Pinpoint the cell where the given text exists, returning its (X, Y) midpoint coordinate. 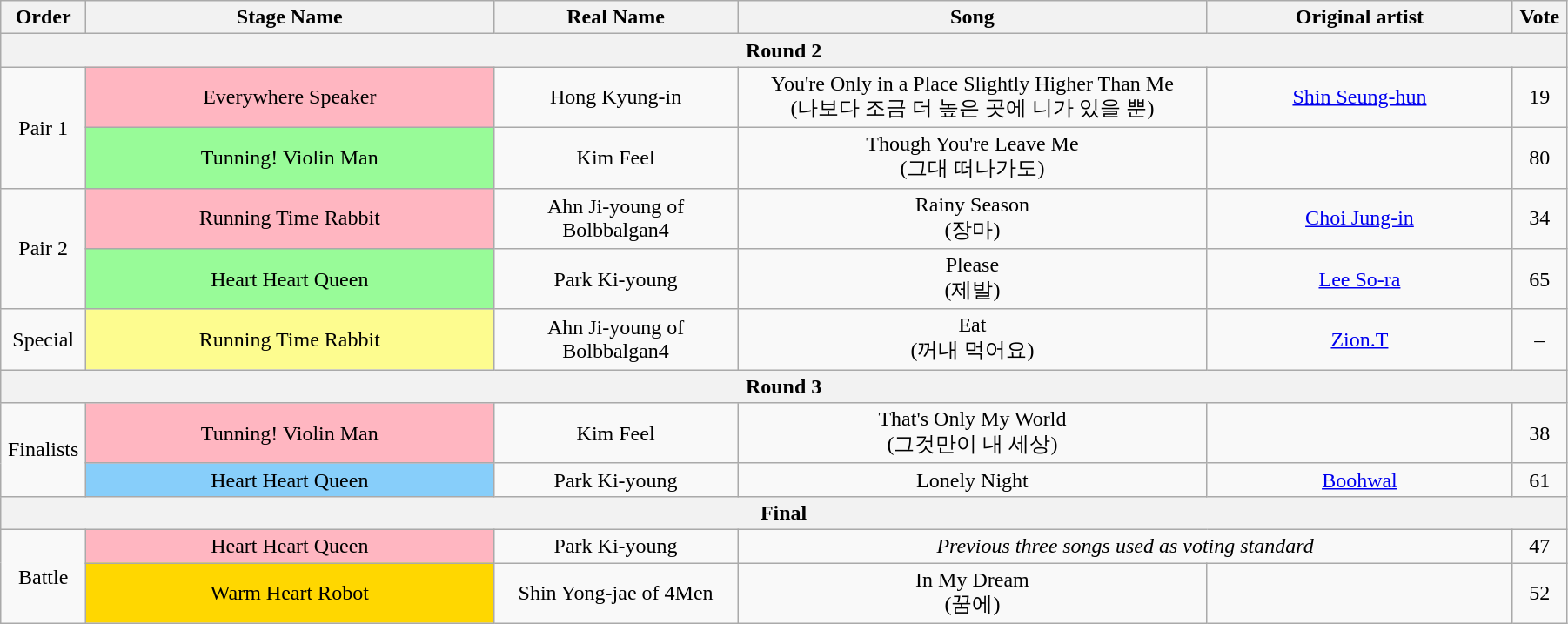
Finalists (44, 450)
Round 3 (784, 386)
47 (1539, 546)
Original artist (1359, 17)
– (1539, 339)
Order (44, 17)
Please(제발) (973, 279)
Eat(꺼내 먹어요) (973, 339)
Vote (1539, 17)
Battle (44, 576)
That's Only My World(그것만이 내 세상) (973, 433)
Pair 2 (44, 249)
Shin Seung-hun (1359, 97)
34 (1539, 218)
Though You're Leave Me(그대 떠나가도) (973, 158)
61 (1539, 480)
Zion.T (1359, 339)
38 (1539, 433)
Hong Kyung-in (616, 97)
Warm Heart Robot (290, 593)
Everywhere Speaker (290, 97)
Round 2 (784, 50)
Song (973, 17)
Special (44, 339)
In My Dream(꿈에) (973, 593)
80 (1539, 158)
Real Name (616, 17)
Pair 1 (44, 127)
You're Only in a Place Slightly Higher Than Me(나보다 조금 더 높은 곳에 니가 있을 뿐) (973, 97)
Shin Yong-jae of 4Men (616, 593)
Lonely Night (973, 480)
Previous three songs used as voting standard (1125, 546)
Lee So-ra (1359, 279)
Choi Jung-in (1359, 218)
Stage Name (290, 17)
Final (784, 513)
Rainy Season(장마) (973, 218)
52 (1539, 593)
65 (1539, 279)
19 (1539, 97)
Boohwal (1359, 480)
